Detect which cell encompasses the target text, then output its (X, Y) center coordinate. 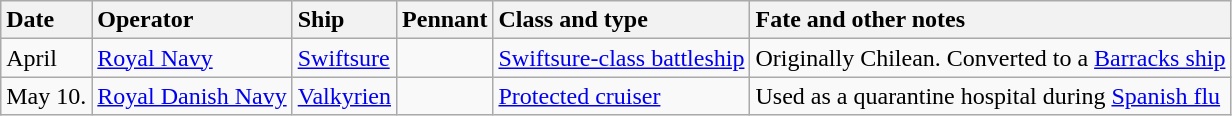
Swiftsure (344, 58)
Royal Danish Navy (192, 96)
Used as a quarantine hospital during Spanish flu (990, 96)
Operator (192, 20)
Ship (344, 20)
Swiftsure-class battleship (622, 58)
April (46, 58)
Class and type (622, 20)
Date (46, 20)
Protected cruiser (622, 96)
Royal Navy (192, 58)
Fate and other notes (990, 20)
May 10. (46, 96)
Valkyrien (344, 96)
Originally Chilean. Converted to a Barracks ship (990, 58)
Pennant (445, 20)
